From the cell containing the given text, extract its center point as [X, Y] coordinate. 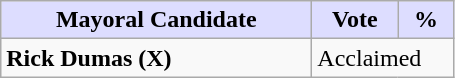
% [426, 20]
Vote [355, 20]
Mayoral Candidate [156, 20]
Acclaimed [383, 58]
Rick Dumas (X) [156, 58]
